Return [x, y] of the center of cell containing provided text 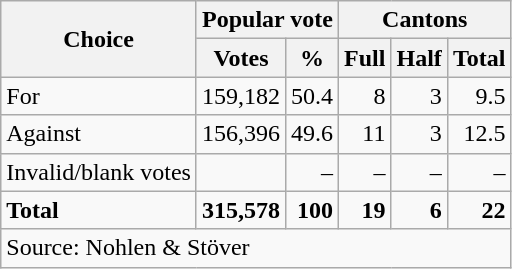
12.5 [479, 134]
159,182 [240, 96]
% [312, 58]
8 [365, 96]
Half [419, 58]
156,396 [240, 134]
22 [479, 210]
Choice [99, 39]
Popular vote [267, 20]
315,578 [240, 210]
Invalid/blank votes [99, 172]
Cantons [425, 20]
49.6 [312, 134]
6 [419, 210]
19 [365, 210]
Votes [240, 58]
Source: Nohlen & Stöver [256, 248]
11 [365, 134]
100 [312, 210]
50.4 [312, 96]
For [99, 96]
Full [365, 58]
9.5 [479, 96]
Against [99, 134]
